Pinpoint the cell where the given text exists, returning its [X, Y] midpoint coordinate. 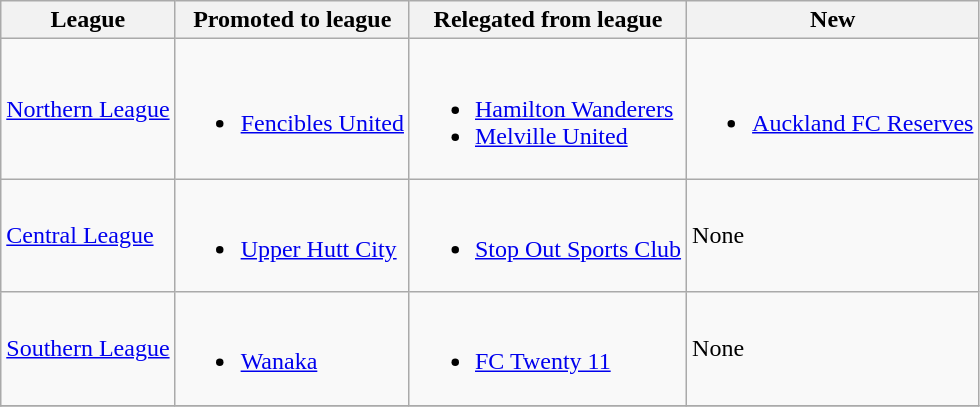
Southern League [88, 348]
Auckland FC Reserves [833, 109]
Wanaka [292, 348]
Northern League [88, 109]
Fencibles United [292, 109]
Relegated from league [548, 20]
League [88, 20]
FC Twenty 11 [548, 348]
Central League [88, 236]
Promoted to league [292, 20]
Hamilton WanderersMelville United [548, 109]
Upper Hutt City [292, 236]
Stop Out Sports Club [548, 236]
New [833, 20]
